From the cell containing the given text, extract its center point as (X, Y) coordinate. 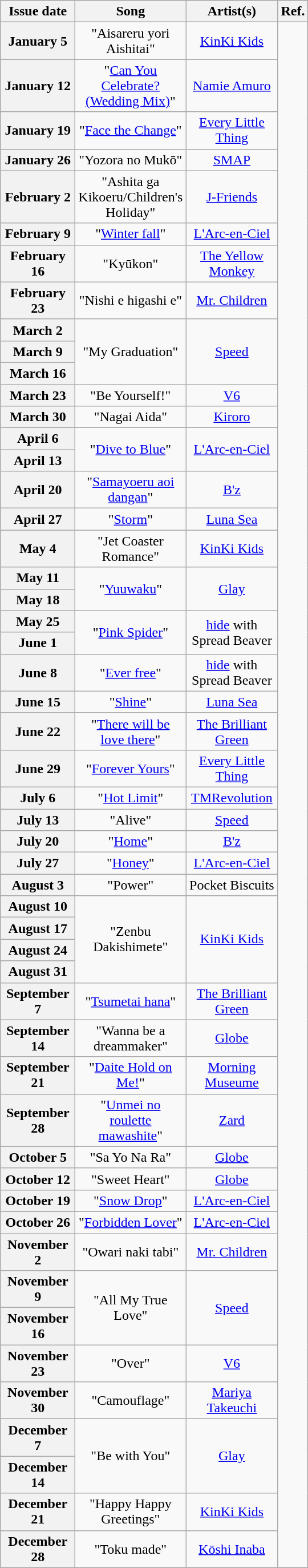
Kōshi Inaba (232, 1549)
November 23 (38, 1364)
"Can You Celebrate? (Wedding Mix)" (131, 86)
March 2 (38, 330)
November 9 (38, 1290)
August 10 (38, 907)
TMRevolution (232, 798)
"Daite Hold on Me!" (131, 1075)
September 7 (38, 1001)
October 5 (38, 1157)
Namie Amuro (232, 86)
March 30 (38, 417)
"Nishi e higashi e" (131, 300)
J-Friends (232, 197)
"All My True Love" (131, 1308)
May 11 (38, 578)
February 9 (38, 234)
"Sa Yo Na Ra" (131, 1157)
July 13 (38, 820)
October 12 (38, 1179)
"Home" (131, 842)
February 2 (38, 197)
"Forever Yours" (131, 768)
"Pink Spider" (131, 632)
Song (131, 11)
"Tsumetai hana" (131, 1001)
SMAP (232, 160)
"Wanna be a dreammaker" (131, 1038)
"Be Yourself!" (131, 395)
January 12 (38, 86)
January 19 (38, 130)
May 25 (38, 621)
Ref. (293, 11)
January 5 (38, 41)
"Ever free" (131, 672)
April 27 (38, 519)
August 3 (38, 885)
"Toku made" (131, 1549)
"Yuuwaku" (131, 589)
Pocket Biscuits (232, 885)
"Yozora no Mukō" (131, 160)
"Unmei no roulette mawashite" (131, 1120)
June 29 (38, 768)
"Winter fall" (131, 234)
Kiroro (232, 417)
"Over" (131, 1364)
October 26 (38, 1222)
"Alive" (131, 820)
December 21 (38, 1512)
June 8 (38, 672)
August 17 (38, 928)
November 16 (38, 1326)
"Ashita ga Kikoeru/Children's Holiday" (131, 197)
August 31 (38, 972)
Issue date (38, 11)
December 14 (38, 1474)
"Sweet Heart" (131, 1179)
November 30 (38, 1400)
"Samayoeru aoi dangan" (131, 490)
Artist(s) (232, 11)
"Power" (131, 885)
"Happy Happy Greetings" (131, 1512)
"Shine" (131, 702)
February 16 (38, 264)
"My Graduation" (131, 351)
March 9 (38, 351)
Zard (232, 1120)
January 26 (38, 160)
"Camouflage" (131, 1400)
"Face the Change" (131, 130)
"There will be love there" (131, 732)
April 13 (38, 460)
May 18 (38, 600)
"Jet Coaster Romance" (131, 549)
"Nagai Aida" (131, 417)
"Zenbu Dakishimete" (131, 939)
"Kyūkon" (131, 264)
"Aisareru yori Aishitai" (131, 41)
"Be with You" (131, 1456)
June 15 (38, 702)
June 22 (38, 732)
March 23 (38, 395)
Mariya Takeuchi (232, 1400)
March 16 (38, 373)
September 14 (38, 1038)
"Dive to Blue" (131, 450)
"Storm" (131, 519)
"Hot Limit" (131, 798)
"Owari naki tabi" (131, 1252)
February 23 (38, 300)
Morning Museume (232, 1075)
October 19 (38, 1201)
December 7 (38, 1438)
July 20 (38, 842)
September 28 (38, 1120)
July 27 (38, 863)
July 6 (38, 798)
May 4 (38, 549)
"Forbidden Lover" (131, 1222)
December 28 (38, 1549)
August 24 (38, 950)
April 6 (38, 439)
The Yellow Monkey (232, 264)
September 21 (38, 1075)
November 2 (38, 1252)
April 20 (38, 490)
June 1 (38, 643)
"Snow Drop" (131, 1201)
"Honey" (131, 863)
